Return the [X, Y] coordinate for the center point of the cell that contains the specified text.  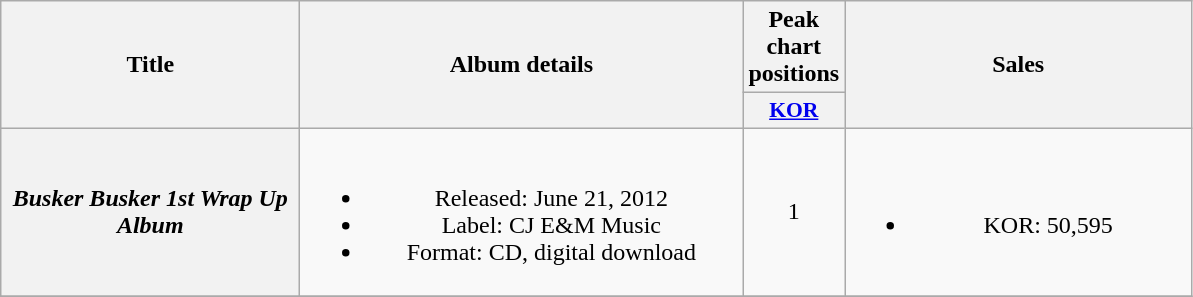
Album details [522, 65]
Peak chart positions [794, 47]
KOR [794, 111]
Title [150, 65]
Released: June 21, 2012Label: CJ E&M MusicFormat: CD, digital download [522, 212]
Busker Busker 1st Wrap Up Album [150, 212]
Sales [1018, 65]
KOR: 50,595 [1018, 212]
1 [794, 212]
